Return [X, Y] of the center of cell containing provided text 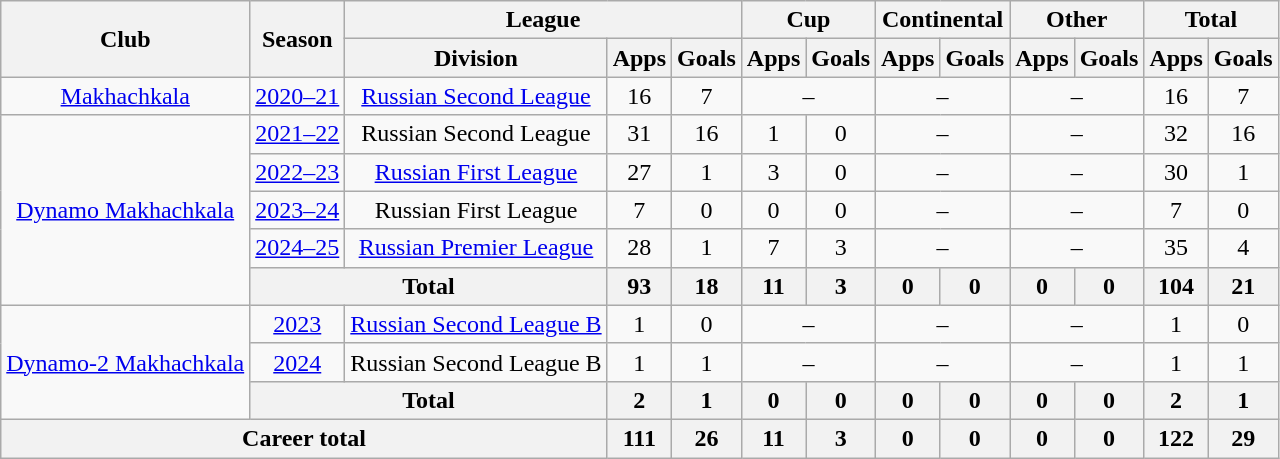
28 [639, 248]
2024–25 [298, 248]
2022–23 [298, 172]
4 [1243, 248]
29 [1243, 438]
Makhachkala [126, 96]
Season [298, 39]
27 [639, 172]
30 [1176, 172]
122 [1176, 438]
League [544, 20]
2024 [298, 362]
31 [639, 134]
Club [126, 39]
Dynamo-2 Makhachkala [126, 362]
Cup [808, 20]
111 [639, 438]
Continental [943, 20]
2020–21 [298, 96]
18 [707, 286]
2023 [298, 324]
21 [1243, 286]
Russian Premier League [476, 248]
26 [707, 438]
2021–22 [298, 134]
2023–24 [298, 210]
35 [1176, 248]
104 [1176, 286]
Other [1077, 20]
Division [476, 58]
Career total [304, 438]
Dynamo Makhachkala [126, 210]
32 [1176, 134]
93 [639, 286]
